Output the [x, y] coordinate of the center of the cell containing the given text.  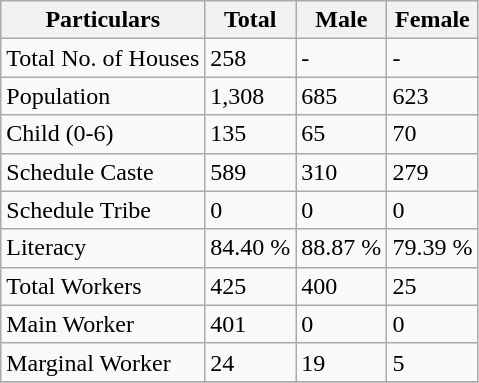
25 [432, 286]
Particulars [103, 20]
400 [342, 286]
79.39 % [432, 248]
84.40 % [250, 248]
135 [250, 134]
401 [250, 324]
623 [432, 96]
65 [342, 134]
685 [342, 96]
70 [432, 134]
Child (0-6) [103, 134]
Female [432, 20]
19 [342, 362]
Population [103, 96]
310 [342, 172]
1,308 [250, 96]
88.87 % [342, 248]
279 [432, 172]
Marginal Worker [103, 362]
5 [432, 362]
258 [250, 58]
Schedule Caste [103, 172]
Total Workers [103, 286]
589 [250, 172]
Schedule Tribe [103, 210]
Male [342, 20]
Literacy [103, 248]
Total [250, 20]
Total No. of Houses [103, 58]
425 [250, 286]
Main Worker [103, 324]
24 [250, 362]
